Locate the cell with the specified text and output its [x, y] center coordinate. 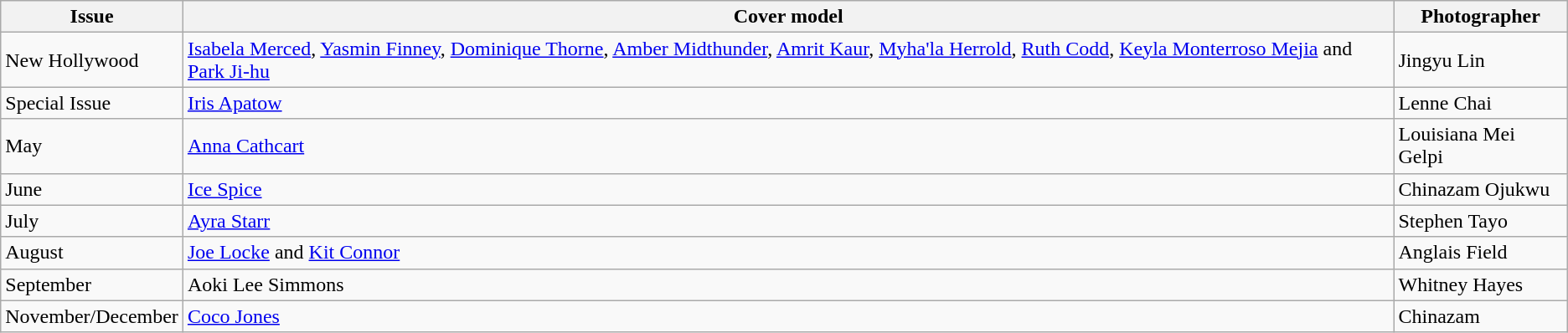
New Hollywood [92, 60]
May [92, 146]
Chinazam Ojukwu [1481, 189]
July [92, 221]
Issue [92, 17]
Stephen Tayo [1481, 221]
Whitney Hayes [1481, 284]
Isabela Merced, Yasmin Finney, Dominique Thorne, Amber Midthunder, Amrit Kaur, Myha'la Herrold, Ruth Codd, Keyla Monterroso Mejia and Park Ji-hu [788, 60]
Ayra Starr [788, 221]
August [92, 253]
Coco Jones [788, 316]
Anglais Field [1481, 253]
Ice Spice [788, 189]
Photographer [1481, 17]
Chinazam [1481, 316]
Joe Locke and Kit Connor [788, 253]
November/December [92, 316]
Iris Apatow [788, 103]
Louisiana Mei Gelpi [1481, 146]
Anna Cathcart [788, 146]
September [92, 284]
Lenne Chai [1481, 103]
Special Issue [92, 103]
June [92, 189]
Cover model [788, 17]
Jingyu Lin [1481, 60]
Aoki Lee Simmons [788, 284]
